Provide the (x, y) coordinate of the cell's center where the given text is located.  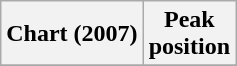
Peakposition (189, 34)
Chart (2007) (72, 34)
